Find where the given text appears and provide that cell's center as (X, Y) coordinate. 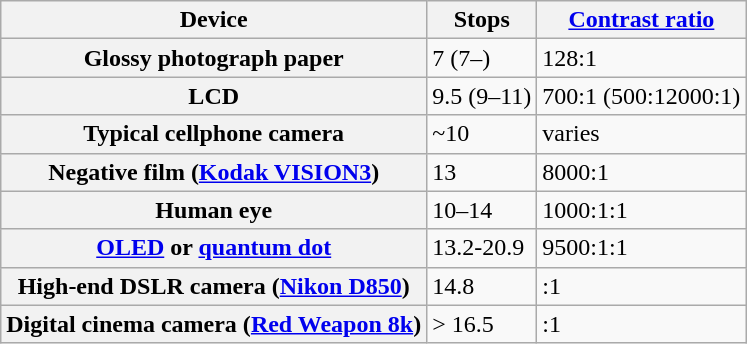
High-end DSLR camera (Nikon D850) (214, 286)
9500:1:1 (642, 248)
Typical cellphone camera (214, 134)
LCD (214, 96)
7 (7–) (482, 58)
8000:1 (642, 172)
Device (214, 20)
13 (482, 172)
13.2-20.9 (482, 248)
10–14 (482, 210)
Negative film (Kodak VISION3) (214, 172)
> 16.5 (482, 324)
Glossy photograph paper (214, 58)
~10 (482, 134)
Human eye (214, 210)
128:1 (642, 58)
14.8 (482, 286)
OLED or quantum dot (214, 248)
Digital cinema camera (Red Weapon 8k) (214, 324)
Stops (482, 20)
1000:1:1 (642, 210)
700:1 (500:12000:1) (642, 96)
varies (642, 134)
9.5 (9–11) (482, 96)
Contrast ratio (642, 20)
